Extract the [X, Y] coordinate from the center of the cell holding the provided text.  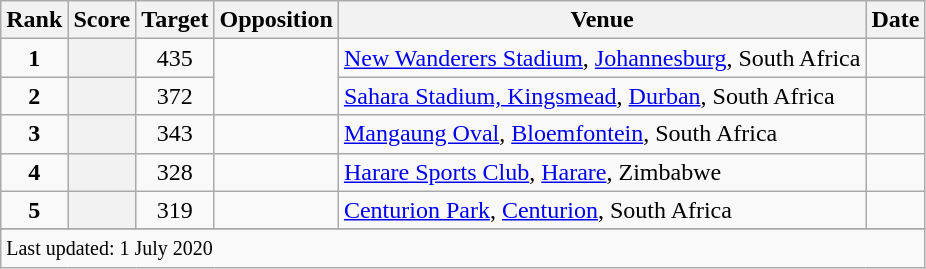
3 [34, 134]
435 [175, 58]
Opposition [276, 20]
328 [175, 172]
Date [896, 20]
Centurion Park, Centurion, South Africa [602, 210]
5 [34, 210]
Sahara Stadium, Kingsmead, Durban, South Africa [602, 96]
372 [175, 96]
4 [34, 172]
Target [175, 20]
Rank [34, 20]
343 [175, 134]
319 [175, 210]
Mangaung Oval, Bloemfontein, South Africa [602, 134]
Harare Sports Club, Harare, Zimbabwe [602, 172]
Last updated: 1 July 2020 [463, 248]
New Wanderers Stadium, Johannesburg, South Africa [602, 58]
Venue [602, 20]
Score [102, 20]
1 [34, 58]
2 [34, 96]
